Provide the (x, y) coordinate of the cell's center where the given text is located.  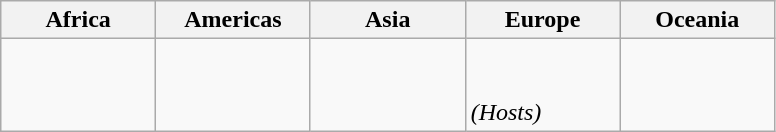
Americas (234, 20)
Oceania (698, 20)
(Hosts) (542, 85)
Asia (388, 20)
Europe (542, 20)
Africa (78, 20)
